Provide the [X, Y] coordinate of the cell's center where the given text is located.  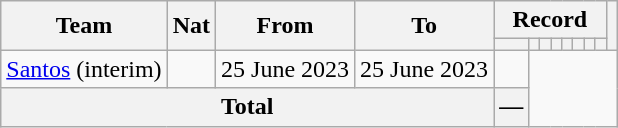
Record [550, 20]
Team [84, 26]
Nat [191, 26]
— [512, 107]
Santos (interim) [84, 69]
From [286, 26]
Total [248, 107]
To [424, 26]
